Search for the cell housing the specified text and yield its (X, Y) center coordinate. 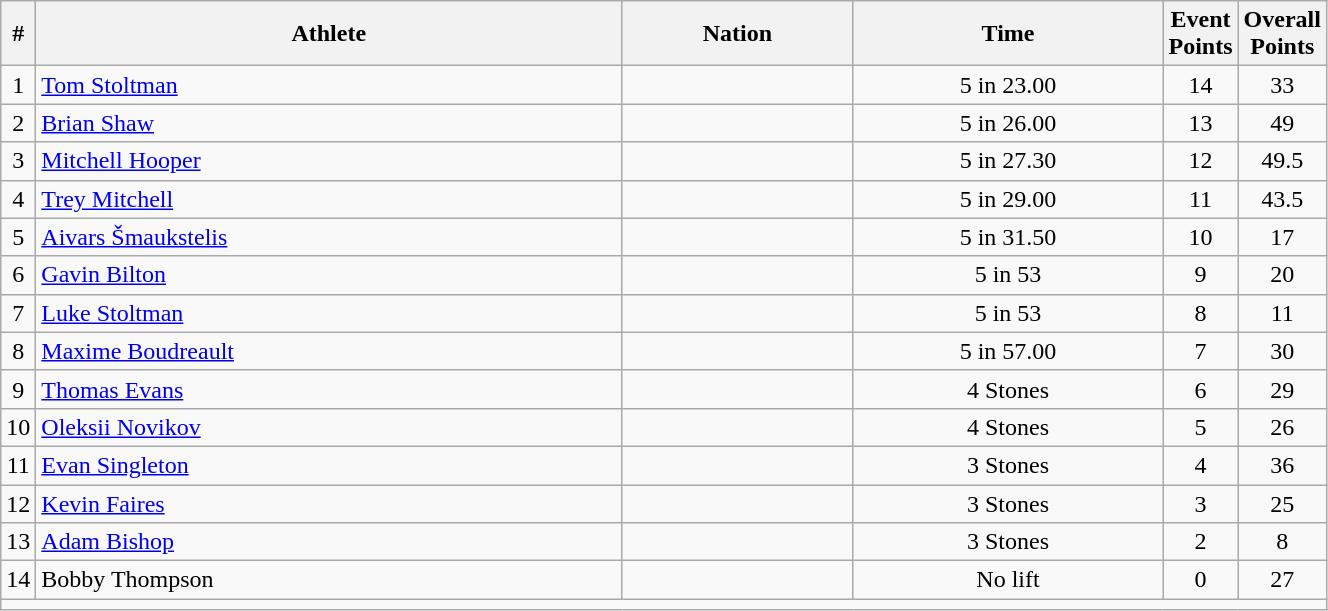
0 (1200, 580)
Athlete (329, 34)
Thomas Evans (329, 389)
5 in 57.00 (1008, 351)
Maxime Boudreault (329, 351)
43.5 (1282, 199)
Adam Bishop (329, 542)
27 (1282, 580)
Time (1008, 34)
Nation (738, 34)
26 (1282, 427)
29 (1282, 389)
17 (1282, 237)
30 (1282, 351)
49 (1282, 123)
Gavin Bilton (329, 275)
5 in 29.00 (1008, 199)
# (18, 34)
Evan Singleton (329, 465)
20 (1282, 275)
5 in 26.00 (1008, 123)
1 (18, 85)
Oleksii Novikov (329, 427)
36 (1282, 465)
Event Points (1200, 34)
Trey Mitchell (329, 199)
25 (1282, 503)
Mitchell Hooper (329, 161)
5 in 27.30 (1008, 161)
Overall Points (1282, 34)
33 (1282, 85)
Bobby Thompson (329, 580)
5 in 23.00 (1008, 85)
Brian Shaw (329, 123)
49.5 (1282, 161)
No lift (1008, 580)
Luke Stoltman (329, 313)
Tom Stoltman (329, 85)
Aivars Šmaukstelis (329, 237)
5 in 31.50 (1008, 237)
Kevin Faires (329, 503)
